Return (X, Y) of the center of cell containing provided text 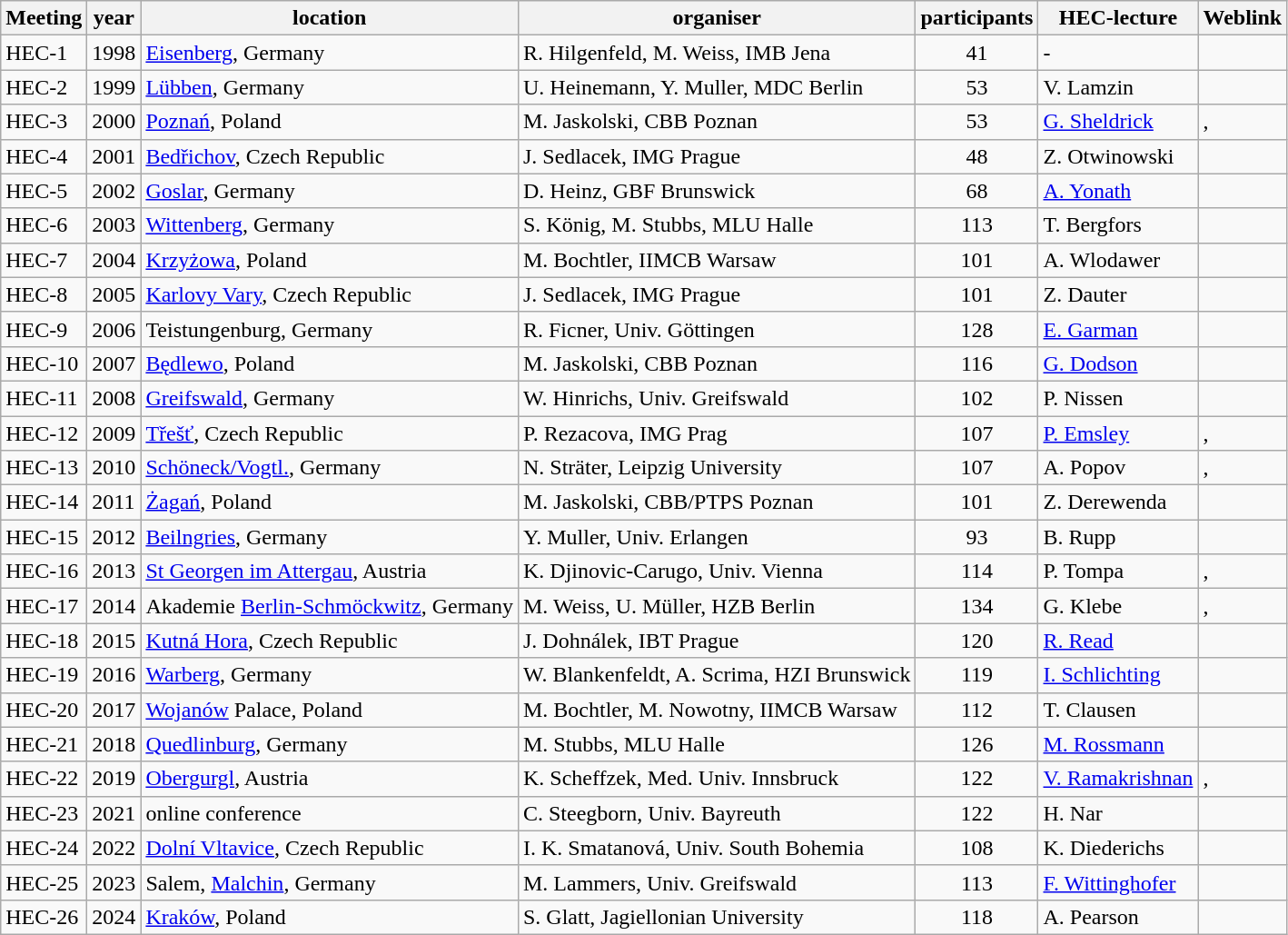
I. K. Smatanová, Univ. South Bohemia (716, 848)
A. Pearson (1118, 917)
T. Bergfors (1118, 225)
Goslar, Germany (330, 191)
48 (977, 156)
1999 (114, 87)
HEC-17 (44, 606)
R. Read (1118, 641)
Wojanów Palace, Poland (330, 710)
2011 (114, 502)
A. Yonath (1118, 191)
HEC-6 (44, 225)
HEC-15 (44, 537)
2008 (114, 398)
B. Rupp (1118, 537)
K. Djinovic-Carugo, Univ. Vienna (716, 572)
2019 (114, 779)
HEC-18 (44, 641)
year (114, 18)
HEC-23 (44, 813)
A. Popov (1118, 468)
D. Heinz, GBF Brunswick (716, 191)
H. Nar (1118, 813)
M. Stubbs, MLU Halle (716, 744)
G. Klebe (1118, 606)
HEC-4 (44, 156)
Z. Dauter (1118, 294)
Y. Muller, Univ. Erlangen (716, 537)
HEC-22 (44, 779)
2012 (114, 537)
V. Lamzin (1118, 87)
93 (977, 537)
Lübben, Germany (330, 87)
F. Wittinghofer (1118, 882)
2021 (114, 813)
2004 (114, 260)
Dolní Vltavice, Czech Republic (330, 848)
P. Emsley (1118, 433)
C. Steegborn, Univ. Bayreuth (716, 813)
HEC-12 (44, 433)
St Georgen im Attergau, Austria (330, 572)
Obergurgl, Austria (330, 779)
119 (977, 675)
Eisenberg, Germany (330, 53)
2005 (114, 294)
S. Glatt, Jagiellonian University (716, 917)
E. Garman (1118, 329)
Teistungenburg, Germany (330, 329)
U. Heinemann, Y. Muller, MDC Berlin (716, 87)
location (330, 18)
V. Ramakrishnan (1118, 779)
organiser (716, 18)
HEC-8 (44, 294)
Quedlinburg, Germany (330, 744)
Z. Derewenda (1118, 502)
Wittenberg, Germany (330, 225)
Třešť, Czech Republic (330, 433)
M. Bochtler, M. Nowotny, IIMCB Warsaw (716, 710)
126 (977, 744)
Karlovy Vary, Czech Republic (330, 294)
Kutná Hora, Czech Republic (330, 641)
HEC-25 (44, 882)
112 (977, 710)
Greifswald, Germany (330, 398)
Żagań, Poland (330, 502)
2016 (114, 675)
2015 (114, 641)
I. Schlichting (1118, 675)
HEC-5 (44, 191)
HEC-19 (44, 675)
2022 (114, 848)
68 (977, 191)
T. Clausen (1118, 710)
Beilngries, Germany (330, 537)
2017 (114, 710)
1998 (114, 53)
120 (977, 641)
P. Rezacova, IMG Prag (716, 433)
online conference (330, 813)
HEC-16 (44, 572)
2023 (114, 882)
2000 (114, 122)
G. Dodson (1118, 363)
HEC-21 (44, 744)
114 (977, 572)
W. Blankenfeldt, A. Scrima, HZI Brunswick (716, 675)
116 (977, 363)
Schöneck/Vogtl., Germany (330, 468)
HEC-lecture (1118, 18)
HEC-11 (44, 398)
Będlewo, Poland (330, 363)
2009 (114, 433)
Meeting (44, 18)
2001 (114, 156)
J. Dohnálek, IBT Prague (716, 641)
2013 (114, 572)
HEC-20 (44, 710)
118 (977, 917)
2002 (114, 191)
R. Ficner, Univ. Göttingen (716, 329)
N. Sträter, Leipzig University (716, 468)
HEC-26 (44, 917)
M. Lammers, Univ. Greifswald (716, 882)
Poznań, Poland (330, 122)
M. Rossmann (1118, 744)
P. Tompa (1118, 572)
K. Diederichs (1118, 848)
R. Hilgenfeld, M. Weiss, IMB Jena (716, 53)
K. Scheffzek, Med. Univ. Innsbruck (716, 779)
2010 (114, 468)
HEC-24 (44, 848)
HEC-2 (44, 87)
M. Bochtler, IIMCB Warsaw (716, 260)
Krzyżowa, Poland (330, 260)
2003 (114, 225)
- (1118, 53)
Warberg, Germany (330, 675)
128 (977, 329)
HEC-9 (44, 329)
participants (977, 18)
Bedřichov, Czech Republic (330, 156)
HEC-3 (44, 122)
M. Weiss, U. Müller, HZB Berlin (716, 606)
41 (977, 53)
Weblink (1243, 18)
Salem, Malchin, Germany (330, 882)
2007 (114, 363)
108 (977, 848)
102 (977, 398)
2014 (114, 606)
HEC-14 (44, 502)
HEC-13 (44, 468)
P. Nissen (1118, 398)
HEC-10 (44, 363)
A. Wlodawer (1118, 260)
W. Hinrichs, Univ. Greifswald (716, 398)
G. Sheldrick (1118, 122)
2006 (114, 329)
2024 (114, 917)
2018 (114, 744)
Z. Otwinowski (1118, 156)
Kraków, Poland (330, 917)
Akademie Berlin-Schmöckwitz, Germany (330, 606)
134 (977, 606)
HEC-1 (44, 53)
M. Jaskolski, CBB/PTPS Poznan (716, 502)
HEC-7 (44, 260)
S. König, M. Stubbs, MLU Halle (716, 225)
